Return (X, Y) of the center of cell containing provided text 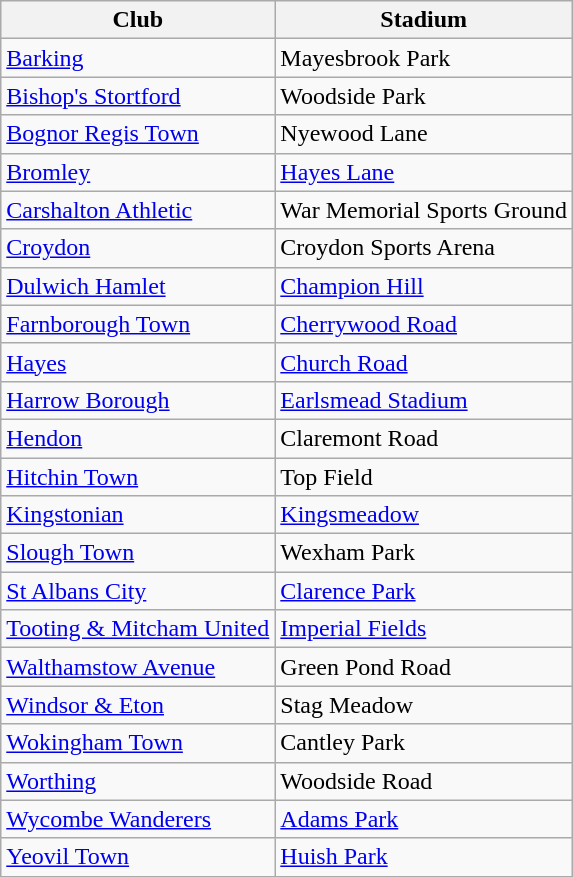
Cherrywood Road (424, 324)
Church Road (424, 362)
Clarence Park (424, 591)
Champion Hill (424, 286)
Woodside Park (424, 96)
Slough Town (138, 553)
Windsor & Eton (138, 705)
Imperial Fields (424, 629)
Tooting & Mitcham United (138, 629)
Green Pond Road (424, 667)
Hendon (138, 438)
Bishop's Stortford (138, 96)
Mayesbrook Park (424, 58)
Farnborough Town (138, 324)
Wokingham Town (138, 743)
Huish Park (424, 857)
Stadium (424, 20)
Croydon (138, 248)
Kingstonian (138, 515)
Club (138, 20)
Worthing (138, 781)
Croydon Sports Arena (424, 248)
Hitchin Town (138, 477)
Walthamstow Avenue (138, 667)
Hayes (138, 362)
Bognor Regis Town (138, 134)
Harrow Borough (138, 400)
Stag Meadow (424, 705)
Carshalton Athletic (138, 210)
Cantley Park (424, 743)
Woodside Road (424, 781)
Yeovil Town (138, 857)
Wexham Park (424, 553)
Wycombe Wanderers (138, 819)
Bromley (138, 172)
Adams Park (424, 819)
St Albans City (138, 591)
Kingsmeadow (424, 515)
Barking (138, 58)
Claremont Road (424, 438)
Top Field (424, 477)
War Memorial Sports Ground (424, 210)
Hayes Lane (424, 172)
Nyewood Lane (424, 134)
Earlsmead Stadium (424, 400)
Dulwich Hamlet (138, 286)
